For the text-containing cell, return its midpoint in [X, Y] coordinate format. 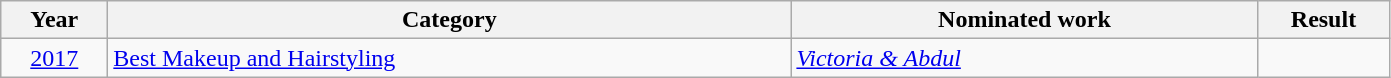
Nominated work [1024, 20]
Best Makeup and Hairstyling [450, 58]
Victoria & Abdul [1024, 58]
Category [450, 20]
Result [1324, 20]
Year [54, 20]
2017 [54, 58]
